Detect which cell encompasses the target text, then output its [X, Y] center coordinate. 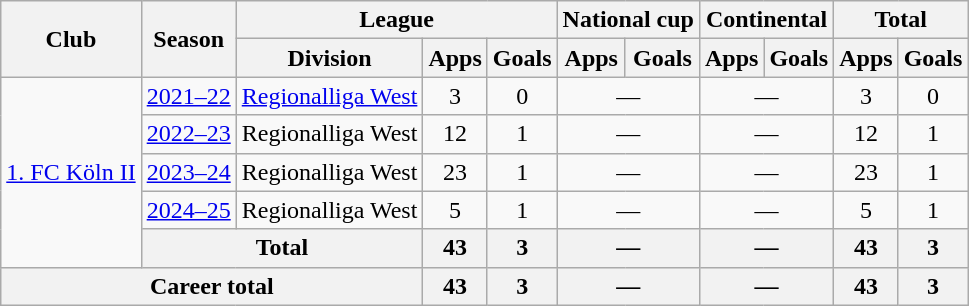
Career total [212, 286]
Club [71, 39]
2023–24 [188, 172]
League [396, 20]
Continental [766, 20]
Season [188, 39]
National cup [628, 20]
1. FC Köln II [71, 172]
Division [330, 58]
2022–23 [188, 134]
2021–22 [188, 96]
2024–25 [188, 210]
